For the text-containing cell, return its midpoint in [x, y] coordinate format. 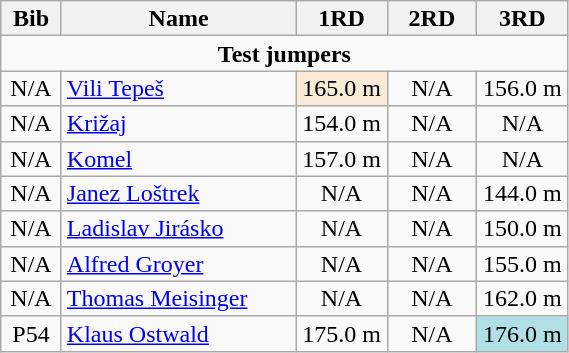
Name [178, 18]
144.0 m [522, 194]
165.0 m [342, 88]
Komel [178, 158]
Test jumpers [284, 54]
Bib [32, 18]
155.0 m [522, 264]
1RD [342, 18]
Križaj [178, 124]
150.0 m [522, 228]
3RD [522, 18]
156.0 m [522, 88]
176.0 m [522, 334]
162.0 m [522, 298]
157.0 m [342, 158]
154.0 m [342, 124]
Janez Loštrek [178, 194]
Thomas Meisinger [178, 298]
Ladislav Jirásko [178, 228]
2RD [432, 18]
175.0 m [342, 334]
Alfred Groyer [178, 264]
P54 [32, 334]
Klaus Ostwald [178, 334]
Vili Tepeš [178, 88]
